Find where the given text appears and provide that cell's center as (X, Y) coordinate. 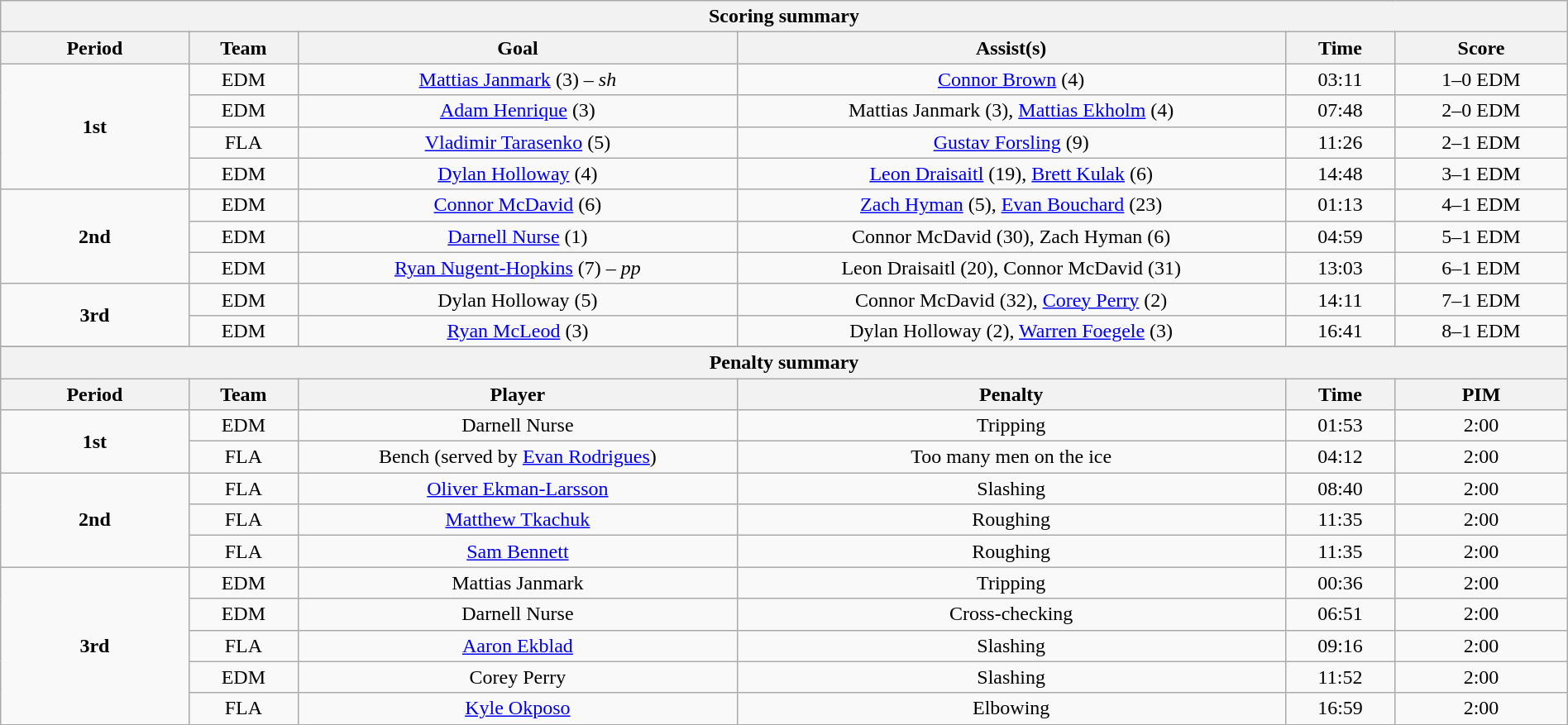
2–0 EDM (1481, 111)
14:48 (1340, 174)
Penalty summary (784, 362)
Aaron Ekblad (518, 646)
Vladimir Tarasenko (5) (518, 142)
Ryan McLeod (3) (518, 331)
Penalty (1011, 394)
11:52 (1340, 677)
04:59 (1340, 236)
06:51 (1340, 614)
03:11 (1340, 79)
6–1 EDM (1481, 268)
Player (518, 394)
PIM (1481, 394)
Goal (518, 48)
01:13 (1340, 205)
Darnell Nurse (1) (518, 236)
Dylan Holloway (4) (518, 174)
16:41 (1340, 331)
Cross-checking (1011, 614)
Dylan Holloway (2), Warren Foegele (3) (1011, 331)
Matthew Tkachuk (518, 520)
8–1 EDM (1481, 331)
01:53 (1340, 426)
1–0 EDM (1481, 79)
Sam Bennett (518, 551)
Leon Draisaitl (20), Connor McDavid (31) (1011, 268)
Connor McDavid (32), Corey Perry (2) (1011, 299)
00:36 (1340, 583)
Ryan Nugent-Hopkins (7) – pp (518, 268)
Gustav Forsling (9) (1011, 142)
13:03 (1340, 268)
09:16 (1340, 646)
14:11 (1340, 299)
07:48 (1340, 111)
16:59 (1340, 708)
3–1 EDM (1481, 174)
Dylan Holloway (5) (518, 299)
Mattias Janmark (3) – sh (518, 79)
Kyle Okposo (518, 708)
Leon Draisaitl (19), Brett Kulak (6) (1011, 174)
Corey Perry (518, 677)
Scoring summary (784, 17)
11:26 (1340, 142)
Too many men on the ice (1011, 457)
7–1 EDM (1481, 299)
Oliver Ekman-Larsson (518, 489)
2–1 EDM (1481, 142)
Elbowing (1011, 708)
5–1 EDM (1481, 236)
Connor McDavid (30), Zach Hyman (6) (1011, 236)
Zach Hyman (5), Evan Bouchard (23) (1011, 205)
Adam Henrique (3) (518, 111)
04:12 (1340, 457)
Bench (served by Evan Rodrigues) (518, 457)
Score (1481, 48)
Assist(s) (1011, 48)
Connor McDavid (6) (518, 205)
Mattias Janmark (3), Mattias Ekholm (4) (1011, 111)
08:40 (1340, 489)
Mattias Janmark (518, 583)
4–1 EDM (1481, 205)
Connor Brown (4) (1011, 79)
